Return (x, y) of the center of cell containing provided text 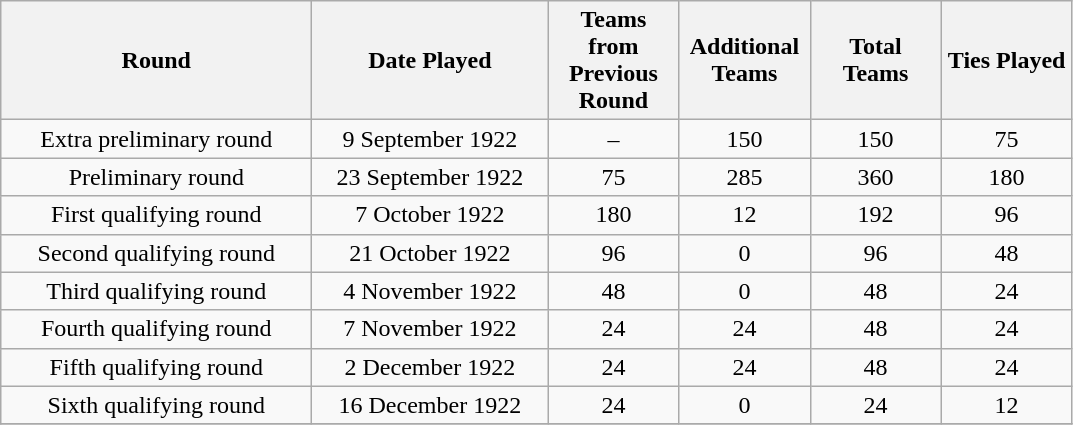
Extra preliminary round (156, 139)
23 September 1922 (430, 177)
Total Teams (876, 60)
2 December 1922 (430, 367)
First qualifying round (156, 215)
Fourth qualifying round (156, 329)
Teams from Previous Round (614, 60)
285 (744, 177)
7 November 1922 (430, 329)
Fifth qualifying round (156, 367)
192 (876, 215)
– (614, 139)
Additional Teams (744, 60)
Date Played (430, 60)
Preliminary round (156, 177)
360 (876, 177)
Round (156, 60)
Ties Played (1006, 60)
21 October 1922 (430, 253)
9 September 1922 (430, 139)
7 October 1922 (430, 215)
Third qualifying round (156, 291)
4 November 1922 (430, 291)
Sixth qualifying round (156, 405)
16 December 1922 (430, 405)
Second qualifying round (156, 253)
